Return the [x, y] coordinate for the center point of the cell that contains the specified text.  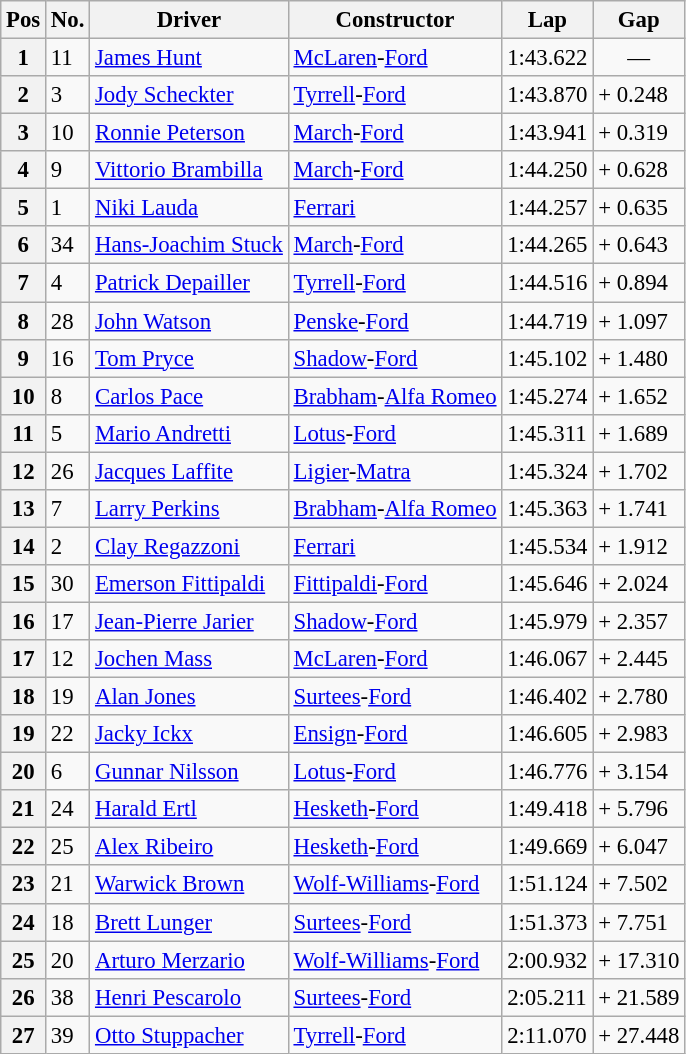
2:05.211 [548, 997]
+ 27.448 [639, 1035]
Larry Perkins [190, 509]
+ 2.780 [639, 697]
39 [68, 1035]
30 [68, 584]
1:51.124 [548, 885]
Penske-Ford [395, 321]
Jean-Pierre Jarier [190, 621]
Mario Andretti [190, 433]
1:51.373 [548, 922]
1:46.605 [548, 734]
Brett Lunger [190, 922]
1:45.324 [548, 471]
+ 2.024 [639, 584]
+ 0.894 [639, 283]
+ 0.248 [639, 95]
23 [24, 885]
Alan Jones [190, 697]
+ 17.310 [639, 960]
Alex Ribeiro [190, 847]
Jody Scheckter [190, 95]
No. [68, 20]
2:00.932 [548, 960]
1:45.646 [548, 584]
38 [68, 997]
Henri Pescarolo [190, 997]
+ 0.628 [639, 170]
Jacques Laffite [190, 471]
+ 3.154 [639, 772]
1:46.067 [548, 659]
+ 1.912 [639, 546]
1:44.265 [548, 245]
1:44.516 [548, 283]
+ 1.741 [639, 509]
1:45.979 [548, 621]
1:49.418 [548, 809]
1:45.534 [548, 546]
+ 1.702 [639, 471]
+ 0.635 [639, 208]
Otto Stuppacher [190, 1035]
James Hunt [190, 58]
+ 7.502 [639, 885]
+ 5.796 [639, 809]
+ 2.357 [639, 621]
Patrick Depailler [190, 283]
1:45.311 [548, 433]
1:44.250 [548, 170]
+ 0.643 [639, 245]
34 [68, 245]
1:44.719 [548, 321]
Pos [24, 20]
1:45.102 [548, 358]
+ 1.689 [639, 433]
+ 21.589 [639, 997]
2:11.070 [548, 1035]
Gap [639, 20]
Ronnie Peterson [190, 133]
Niki Lauda [190, 208]
Ligier-Matra [395, 471]
Jacky Ickx [190, 734]
1:45.363 [548, 509]
1:43.870 [548, 95]
1:43.941 [548, 133]
27 [24, 1035]
+ 1.480 [639, 358]
Ensign-Ford [395, 734]
+ 7.751 [639, 922]
14 [24, 546]
1:46.776 [548, 772]
Gunnar Nilsson [190, 772]
Vittorio Brambilla [190, 170]
1:49.669 [548, 847]
1:46.402 [548, 697]
Warwick Brown [190, 885]
John Watson [190, 321]
Hans-Joachim Stuck [190, 245]
15 [24, 584]
Jochen Mass [190, 659]
Arturo Merzario [190, 960]
+ 2.445 [639, 659]
+ 0.319 [639, 133]
Fittipaldi-Ford [395, 584]
Clay Regazzoni [190, 546]
+ 6.047 [639, 847]
1:43.622 [548, 58]
Harald Ertl [190, 809]
Constructor [395, 20]
Emerson Fittipaldi [190, 584]
13 [24, 509]
1:45.274 [548, 396]
28 [68, 321]
1:44.257 [548, 208]
+ 2.983 [639, 734]
Tom Pryce [190, 358]
Lap [548, 20]
— [639, 58]
Carlos Pace [190, 396]
+ 1.097 [639, 321]
+ 1.652 [639, 396]
Driver [190, 20]
